Pinpoint the cell where the given text exists, returning its [X, Y] midpoint coordinate. 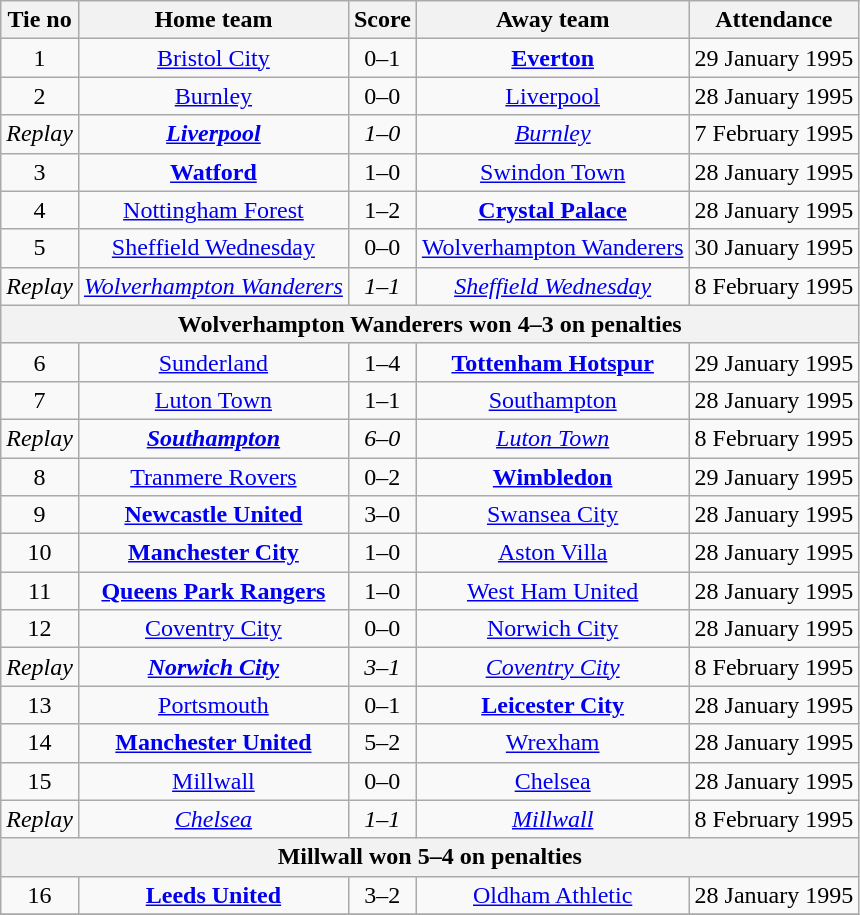
3 [40, 172]
Leeds United [213, 895]
Wolverhampton Wanderers won 4–3 on penalties [430, 324]
Newcastle United [213, 515]
16 [40, 895]
6 [40, 362]
3–1 [382, 667]
Tottenham Hotspur [552, 362]
5–2 [382, 743]
Everton [552, 58]
0–2 [382, 477]
30 January 1995 [774, 248]
9 [40, 515]
Wrexham [552, 743]
Wimbledon [552, 477]
13 [40, 705]
Bristol City [213, 58]
5 [40, 248]
4 [40, 210]
Tie no [40, 20]
1–4 [382, 362]
Swindon Town [552, 172]
West Ham United [552, 591]
8 [40, 477]
Manchester United [213, 743]
Attendance [774, 20]
6–0 [382, 438]
Away team [552, 20]
Queens Park Rangers [213, 591]
Tranmere Rovers [213, 477]
1 [40, 58]
7 February 1995 [774, 134]
Nottingham Forest [213, 210]
Sunderland [213, 362]
2 [40, 96]
3–2 [382, 895]
Oldham Athletic [552, 895]
Leicester City [552, 705]
Aston Villa [552, 553]
12 [40, 629]
Home team [213, 20]
Portsmouth [213, 705]
10 [40, 553]
15 [40, 781]
3–0 [382, 515]
14 [40, 743]
1–2 [382, 210]
Score [382, 20]
Swansea City [552, 515]
11 [40, 591]
Crystal Palace [552, 210]
Manchester City [213, 553]
Watford [213, 172]
Millwall won 5–4 on penalties [430, 857]
7 [40, 400]
